Determine the [X, Y] coordinate at the center of the cell enclosing the given text.  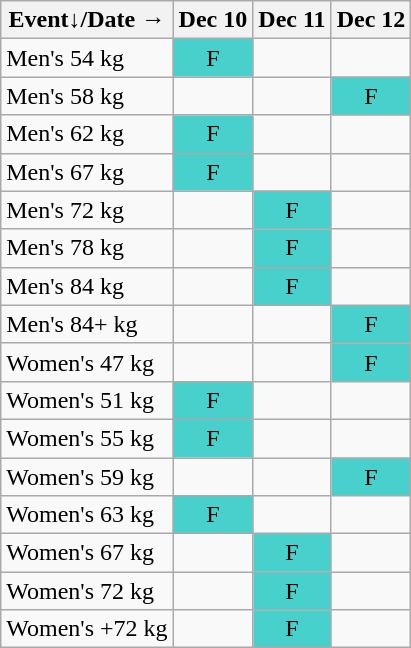
Men's 84+ kg [87, 324]
Event↓/Date → [87, 20]
Women's 72 kg [87, 591]
Dec 10 [213, 20]
Women's +72 kg [87, 629]
Women's 47 kg [87, 362]
Men's 78 kg [87, 248]
Women's 59 kg [87, 477]
Men's 58 kg [87, 96]
Dec 12 [371, 20]
Dec 11 [292, 20]
Men's 54 kg [87, 58]
Men's 67 kg [87, 172]
Women's 51 kg [87, 400]
Men's 62 kg [87, 134]
Men's 72 kg [87, 210]
Men's 84 kg [87, 286]
Women's 55 kg [87, 438]
Women's 67 kg [87, 553]
Women's 63 kg [87, 515]
